Return the (x, y) coordinate for the center point of the cell that contains the specified text.  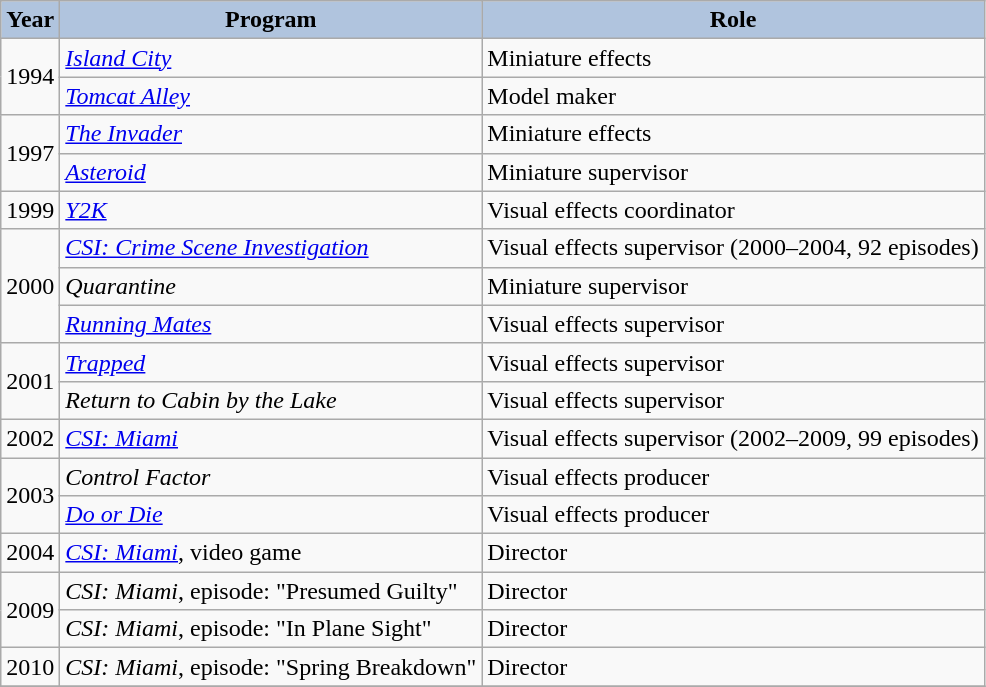
CSI: Miami, episode: "Presumed Guilty" (271, 591)
Asteroid (271, 172)
Visual effects supervisor (2002–2009, 99 episodes) (733, 438)
Visual effects supervisor (2000–2004, 92 episodes) (733, 248)
Control Factor (271, 477)
2002 (30, 438)
2010 (30, 667)
2009 (30, 610)
Model maker (733, 96)
CSI: Crime Scene Investigation (271, 248)
Island City (271, 58)
CSI: Miami (271, 438)
Running Mates (271, 324)
CSI: Miami, video game (271, 553)
1994 (30, 77)
1999 (30, 210)
2003 (30, 496)
1997 (30, 153)
CSI: Miami, episode: "In Plane Sight" (271, 629)
Year (30, 20)
2004 (30, 553)
Do or Die (271, 515)
The Invader (271, 134)
Role (733, 20)
Y2K (271, 210)
Program (271, 20)
Tomcat Alley (271, 96)
2001 (30, 381)
Quarantine (271, 286)
Visual effects coordinator (733, 210)
CSI: Miami, episode: "Spring Breakdown" (271, 667)
Trapped (271, 362)
Return to Cabin by the Lake (271, 400)
2000 (30, 286)
